Search for the cell housing the specified text and yield its [x, y] center coordinate. 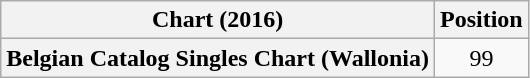
Belgian Catalog Singles Chart (Wallonia) [218, 58]
99 [482, 58]
Position [482, 20]
Chart (2016) [218, 20]
